Extract the (X, Y) coordinate from the center of the cell holding the provided text.  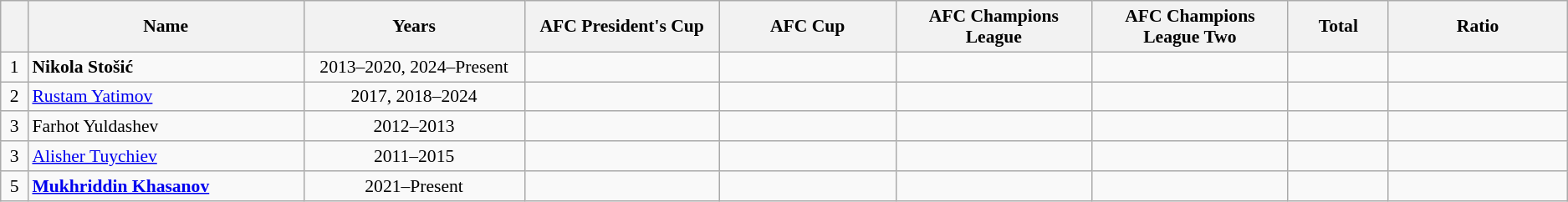
Nikola Stošić (166, 67)
2021–Present (414, 186)
Name (166, 27)
Alisher Tuychiev (166, 156)
AFC Champions League Two (1191, 27)
Rustam Yatimov (166, 97)
AFC Cup (808, 27)
AFC Champions League (993, 27)
Total (1338, 27)
Ratio (1477, 27)
5 (15, 186)
2 (15, 97)
2017, 2018–2024 (414, 97)
1 (15, 67)
Farhot Yuldashev (166, 127)
2012–2013 (414, 127)
Mukhriddin Khasanov (166, 186)
AFC President's Cup (622, 27)
2013–2020, 2024–Present (414, 67)
Years (414, 27)
2011–2015 (414, 156)
